From the cell containing the given text, extract its center point as (x, y) coordinate. 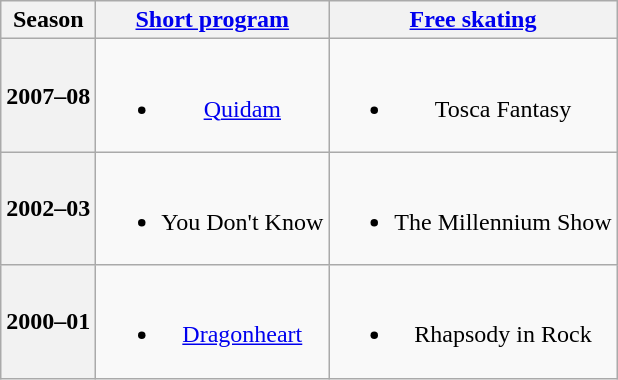
Quidam (212, 96)
Free skating (473, 20)
Short program (212, 20)
Dragonheart (212, 322)
2000–01 (48, 322)
2002–03 (48, 208)
Season (48, 20)
2007–08 (48, 96)
You Don't Know (212, 208)
Tosca Fantasy (473, 96)
Rhapsody in Rock (473, 322)
The Millennium Show (473, 208)
